From the cell containing the given text, extract its center point as (X, Y) coordinate. 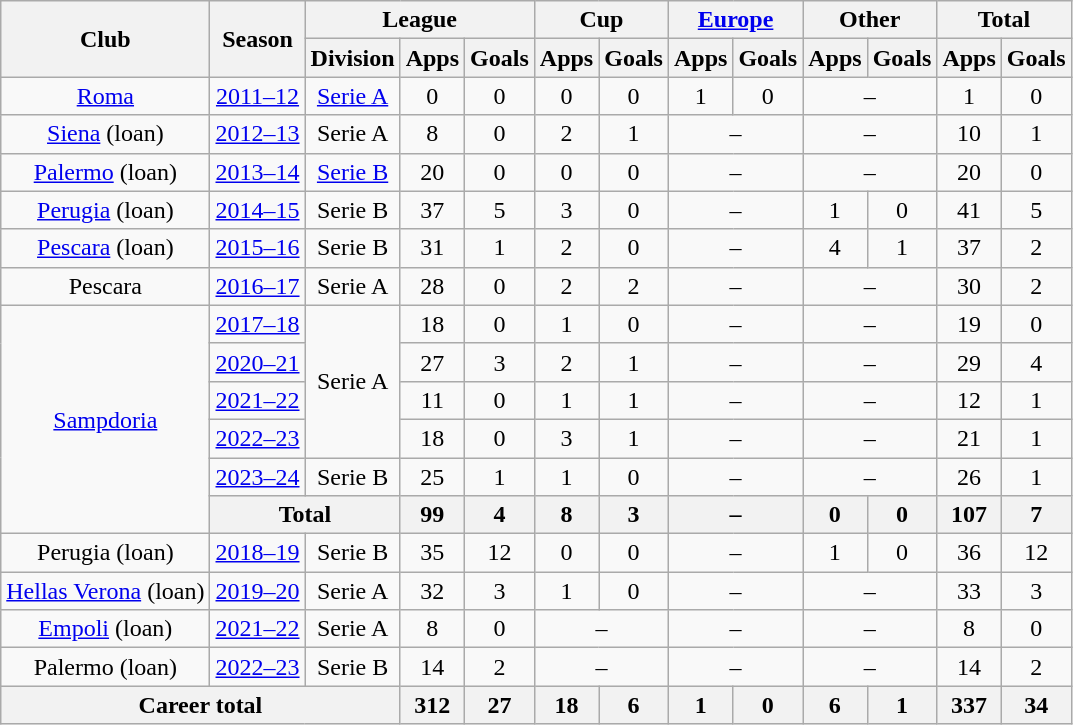
2018–19 (258, 553)
25 (432, 477)
2023–24 (258, 477)
11 (432, 400)
2015–16 (258, 248)
31 (432, 248)
Pescara (106, 286)
10 (969, 134)
Europe (735, 20)
99 (432, 515)
34 (1036, 705)
312 (432, 705)
2012–13 (258, 134)
33 (969, 591)
26 (969, 477)
7 (1036, 515)
Roma (106, 96)
2020–21 (258, 362)
Club (106, 39)
Other (870, 20)
28 (432, 286)
2019–20 (258, 591)
35 (432, 553)
Sampdoria (106, 419)
2013–14 (258, 172)
21 (969, 438)
41 (969, 210)
107 (969, 515)
2016–17 (258, 286)
32 (432, 591)
19 (969, 324)
29 (969, 362)
Cup (601, 20)
2014–15 (258, 210)
Pescara (loan) (106, 248)
Division (352, 58)
League (420, 20)
Season (258, 39)
337 (969, 705)
Hellas Verona (loan) (106, 591)
2011–12 (258, 96)
2017–18 (258, 324)
Siena (loan) (106, 134)
36 (969, 553)
Empoli (loan) (106, 629)
Career total (200, 705)
30 (969, 286)
